Scan for the cell matching the given text and deliver its [X, Y] coordinate at center. 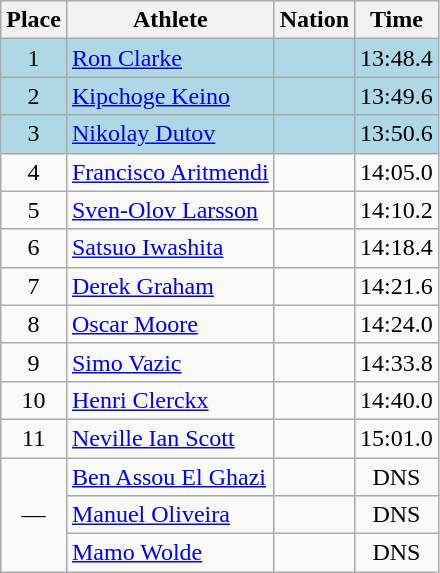
8 [34, 324]
Ben Assou El Ghazi [170, 477]
2 [34, 96]
14:18.4 [397, 248]
Henri Clerckx [170, 400]
Ron Clarke [170, 58]
1 [34, 58]
Sven-Olov Larsson [170, 210]
4 [34, 172]
Neville Ian Scott [170, 438]
14:10.2 [397, 210]
Derek Graham [170, 286]
13:49.6 [397, 96]
Time [397, 20]
9 [34, 362]
14:05.0 [397, 172]
14:33.8 [397, 362]
Francisco Aritmendi [170, 172]
11 [34, 438]
— [34, 515]
Kipchoge Keino [170, 96]
13:50.6 [397, 134]
5 [34, 210]
6 [34, 248]
Nation [314, 20]
10 [34, 400]
14:24.0 [397, 324]
14:40.0 [397, 400]
Nikolay Dutov [170, 134]
Mamo Wolde [170, 553]
Satsuo Iwashita [170, 248]
15:01.0 [397, 438]
7 [34, 286]
3 [34, 134]
Place [34, 20]
Simo Vazic [170, 362]
Athlete [170, 20]
Oscar Moore [170, 324]
14:21.6 [397, 286]
13:48.4 [397, 58]
Manuel Oliveira [170, 515]
